From the cell containing the given text, extract its center point as (X, Y) coordinate. 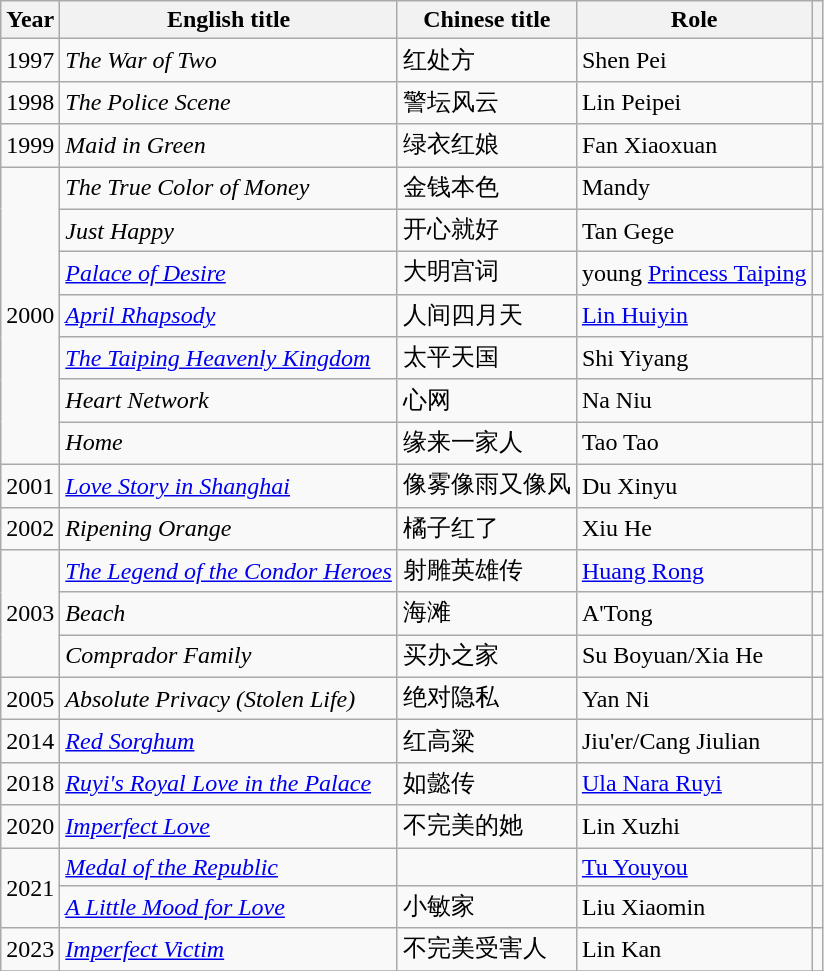
2018 (30, 784)
The Taiping Heavenly Kingdom (228, 358)
April Rhapsody (228, 316)
Heart Network (228, 400)
警坛风云 (486, 102)
Fan Xiaoxuan (694, 146)
A Little Mood for Love (228, 908)
2020 (30, 826)
Shi Yiyang (694, 358)
The Legend of the Condor Heroes (228, 572)
Liu Xiaomin (694, 908)
Huang Rong (694, 572)
像雾像雨又像风 (486, 486)
2014 (30, 742)
Comprador Family (228, 656)
The War of Two (228, 60)
The True Color of Money (228, 188)
如懿传 (486, 784)
绿衣红娘 (486, 146)
Mandy (694, 188)
2021 (30, 888)
不完美受害人 (486, 950)
2023 (30, 950)
Home (228, 444)
Love Story in Shanghai (228, 486)
2001 (30, 486)
不完美的她 (486, 826)
Chinese title (486, 20)
Imperfect Victim (228, 950)
2000 (30, 315)
Tan Gege (694, 230)
Maid in Green (228, 146)
Ula Nara Ruyi (694, 784)
English title (228, 20)
Beach (228, 614)
Red Sorghum (228, 742)
Jiu'er/Cang Jiulian (694, 742)
Yan Ni (694, 698)
红处方 (486, 60)
橘子红了 (486, 528)
Year (30, 20)
缘来一家人 (486, 444)
射雕英雄传 (486, 572)
Lin Peipei (694, 102)
Lin Huiyin (694, 316)
Medal of the Republic (228, 867)
Ruyi's Royal Love in the Palace (228, 784)
人间四月天 (486, 316)
绝对隐私 (486, 698)
大明宫词 (486, 274)
心网 (486, 400)
The Police Scene (228, 102)
Absolute Privacy (Stolen Life) (228, 698)
Imperfect Love (228, 826)
海滩 (486, 614)
Du Xinyu (694, 486)
A'Tong (694, 614)
Tao Tao (694, 444)
Su Boyuan/Xia He (694, 656)
Just Happy (228, 230)
1997 (30, 60)
Shen Pei (694, 60)
Role (694, 20)
Palace of Desire (228, 274)
Ripening Orange (228, 528)
小敏家 (486, 908)
2002 (30, 528)
太平天国 (486, 358)
Na Niu (694, 400)
1998 (30, 102)
Lin Kan (694, 950)
买办之家 (486, 656)
Xiu He (694, 528)
Lin Xuzhi (694, 826)
young Princess Taiping (694, 274)
2003 (30, 614)
1999 (30, 146)
红高粱 (486, 742)
2005 (30, 698)
金钱本色 (486, 188)
开心就好 (486, 230)
Tu Youyou (694, 867)
